Output the (X, Y) coordinate of the center of the cell containing the given text.  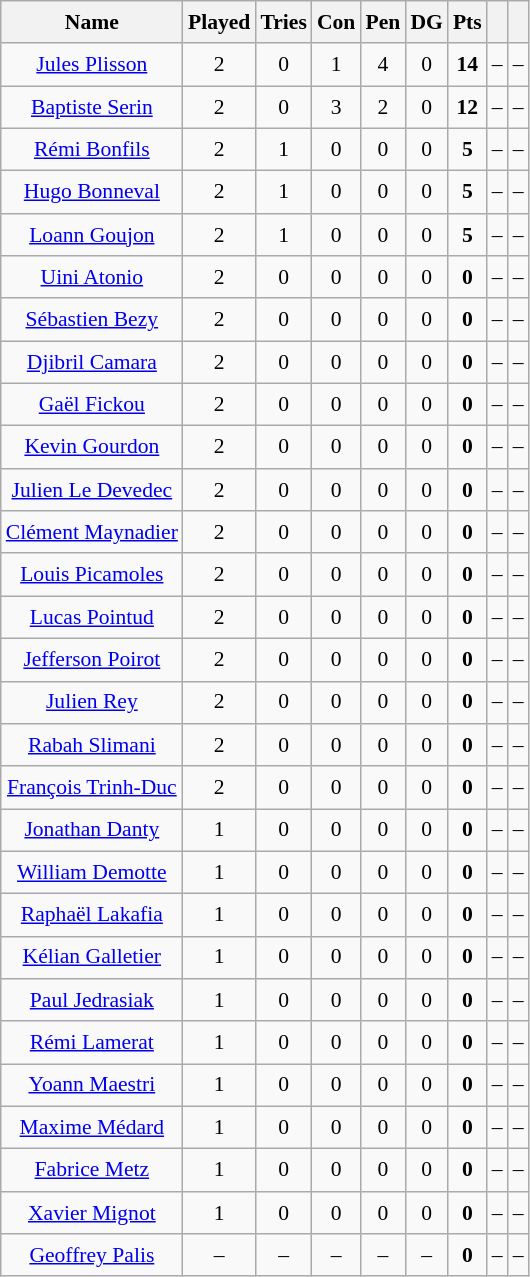
Pts (468, 22)
Paul Jedrasiak (92, 1000)
Played (219, 22)
Name (92, 22)
Lucas Pointud (92, 618)
Loann Goujon (92, 236)
François Trinh-Duc (92, 788)
Julien Le Devedec (92, 490)
Baptiste Serin (92, 108)
Sébastien Bezy (92, 320)
Geoffrey Palis (92, 1256)
Maxime Médard (92, 1128)
Jefferson Poirot (92, 660)
Rabah Slimani (92, 746)
Uini Atonio (92, 278)
Louis Picamoles (92, 576)
3 (336, 108)
Hugo Bonneval (92, 192)
Djibril Camara (92, 362)
Fabrice Metz (92, 1170)
Kevin Gourdon (92, 448)
Julien Rey (92, 702)
Rémi Lamerat (92, 1044)
Clément Maynadier (92, 532)
14 (468, 66)
Rémi Bonfils (92, 150)
4 (382, 66)
Raphaël Lakafia (92, 916)
Pen (382, 22)
DG (426, 22)
Gaël Fickou (92, 406)
Yoann Maestri (92, 1086)
Kélian Galletier (92, 958)
Jonathan Danty (92, 830)
12 (468, 108)
Xavier Mignot (92, 1214)
Tries (283, 22)
Con (336, 22)
Jules Plisson (92, 66)
William Demotte (92, 872)
